Provide the [X, Y] coordinate of the cell's center where the given text is located.  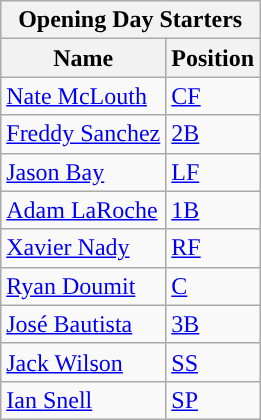
Position [213, 58]
José Bautista [84, 324]
Ryan Doumit [84, 286]
Jason Bay [84, 172]
Xavier Nady [84, 248]
3B [213, 324]
Ian Snell [84, 400]
C [213, 286]
RF [213, 248]
Freddy Sanchez [84, 134]
2B [213, 134]
Jack Wilson [84, 362]
LF [213, 172]
Nate McLouth [84, 96]
SS [213, 362]
SP [213, 400]
CF [213, 96]
Name [84, 58]
1B [213, 210]
Opening Day Starters [130, 20]
Adam LaRoche [84, 210]
